Scan for the cell matching the given text and deliver its (x, y) coordinate at center. 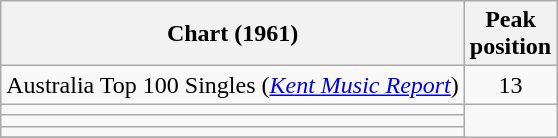
13 (510, 85)
Chart (1961) (233, 34)
Australia Top 100 Singles (Kent Music Report) (233, 85)
Peakposition (510, 34)
